Locate the cell with the specified text and output its (x, y) center coordinate. 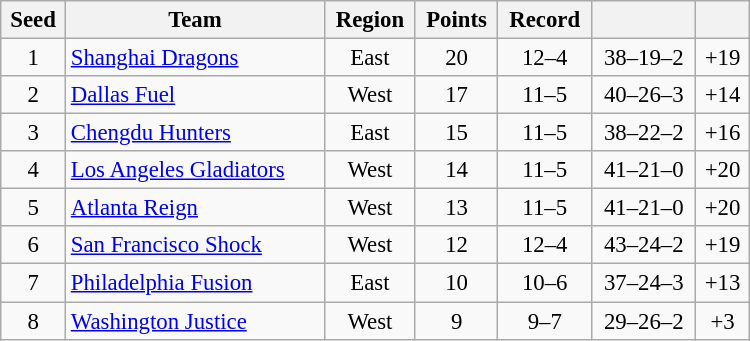
Atlanta Reign (196, 208)
+3 (722, 321)
10 (456, 283)
Los Angeles Gladiators (196, 170)
Points (456, 20)
Chengdu Hunters (196, 133)
8 (34, 321)
+14 (722, 95)
38–19–2 (644, 58)
37–24–3 (644, 283)
13 (456, 208)
Seed (34, 20)
20 (456, 58)
Region (370, 20)
14 (456, 170)
5 (34, 208)
12 (456, 245)
Team (196, 20)
15 (456, 133)
Shanghai Dragons (196, 58)
17 (456, 95)
10–6 (545, 283)
+16 (722, 133)
9 (456, 321)
9–7 (545, 321)
38–22–2 (644, 133)
7 (34, 283)
San Francisco Shock (196, 245)
Washington Justice (196, 321)
2 (34, 95)
4 (34, 170)
29–26–2 (644, 321)
43–24–2 (644, 245)
1 (34, 58)
40–26–3 (644, 95)
Record (545, 20)
6 (34, 245)
Dallas Fuel (196, 95)
3 (34, 133)
+13 (722, 283)
Philadelphia Fusion (196, 283)
